Pinpoint the cell where the given text exists, returning its [X, Y] midpoint coordinate. 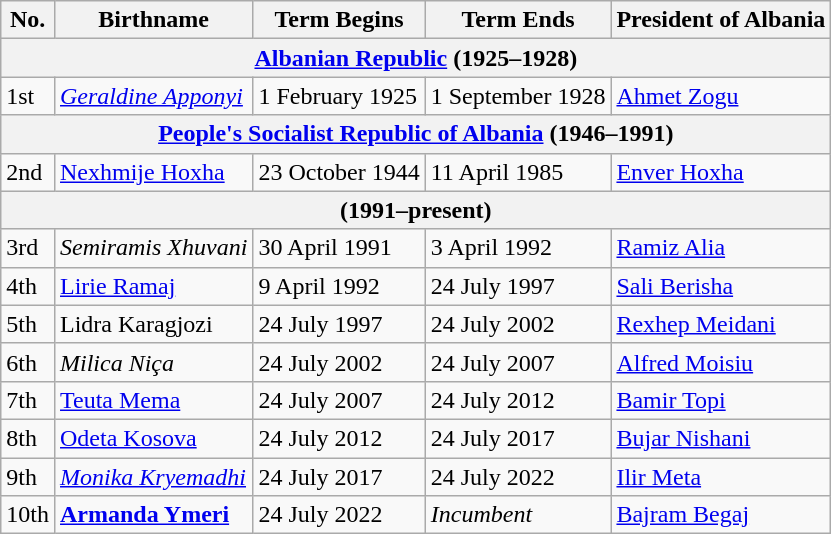
1st [28, 96]
Rexhep Meidani [721, 324]
1 February 1925 [339, 96]
30 April 1991 [339, 248]
Enver Hoxha [721, 172]
Monika Kryemadhi [153, 477]
Ramiz Alia [721, 248]
Semiramis Xhuvani [153, 248]
Odeta Kosova [153, 438]
Sali Berisha [721, 286]
1 September 1928 [518, 96]
Nexhmije Hoxha [153, 172]
President of Albania [721, 20]
2nd [28, 172]
Geraldine Apponyi [153, 96]
Ahmet Zogu [721, 96]
10th [28, 515]
8th [28, 438]
No. [28, 20]
Armanda Ymeri [153, 515]
3rd [28, 248]
Ilir Meta [721, 477]
Lidra Karagjozi [153, 324]
Birthname [153, 20]
Teuta Mema [153, 400]
(1991–present) [416, 210]
Albanian Republic (1925–1928) [416, 58]
11 April 1985 [518, 172]
9th [28, 477]
Bamir Topi [721, 400]
Term Ends [518, 20]
7th [28, 400]
Bajram Begaj [721, 515]
6th [28, 362]
People's Socialist Republic of Albania (1946–1991) [416, 134]
9 April 1992 [339, 286]
Term Begins [339, 20]
5th [28, 324]
Bujar Nishani [721, 438]
3 April 1992 [518, 248]
Incumbent [518, 515]
Lirie Ramaj [153, 286]
4th [28, 286]
Alfred Moisiu [721, 362]
23 October 1944 [339, 172]
Milica Niça [153, 362]
